Determine the [X, Y] coordinate at the center of the cell enclosing the given text.  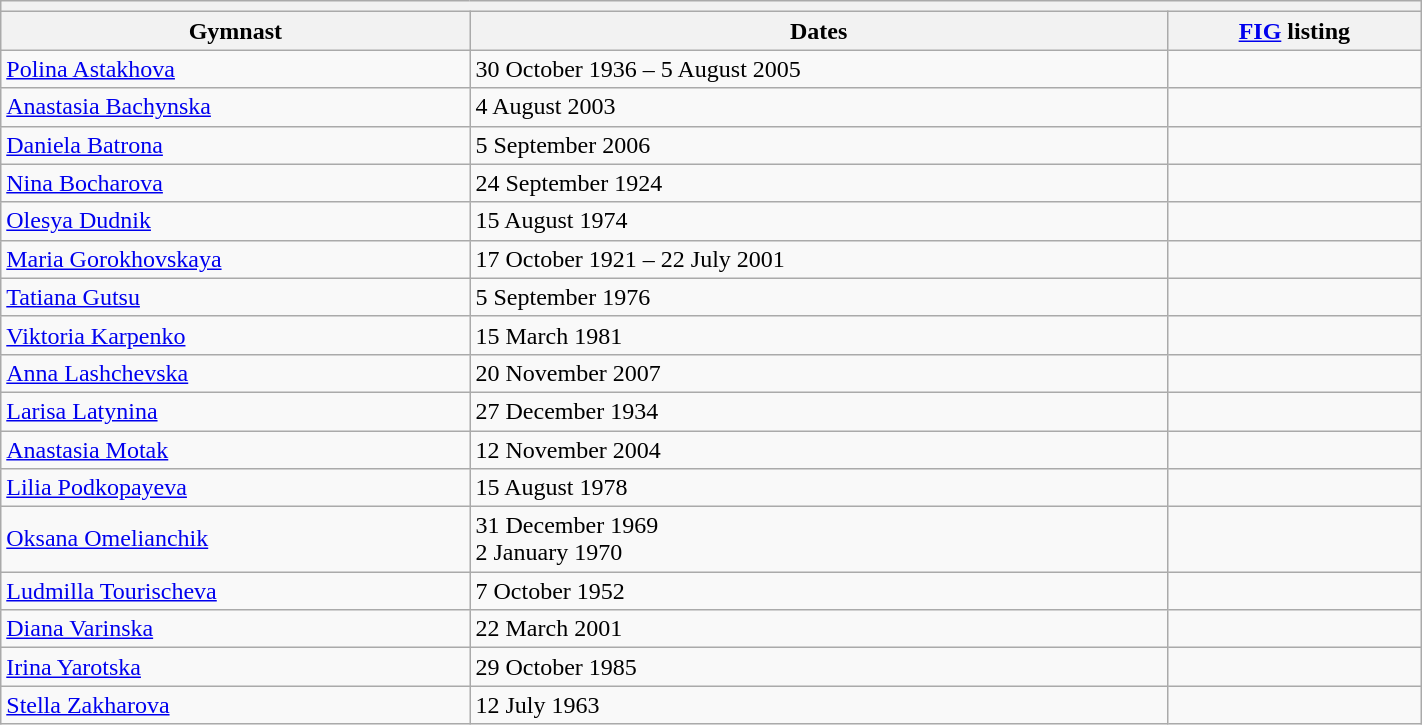
Larisa Latynina [236, 411]
Daniela Batrona [236, 145]
Anastasia Bachynska [236, 107]
Viktoria Karpenko [236, 335]
Dates [818, 31]
5 September 1976 [818, 297]
7 October 1952 [818, 591]
Diana Varinska [236, 629]
5 September 2006 [818, 145]
22 March 2001 [818, 629]
Lilia Podkopayeva [236, 488]
15 March 1981 [818, 335]
31 December 19692 January 1970 [818, 540]
15 August 1978 [818, 488]
12 July 1963 [818, 705]
Tatiana Gutsu [236, 297]
17 October 1921 – 22 July 2001 [818, 259]
FIG listing [1294, 31]
Anastasia Motak [236, 449]
15 August 1974 [818, 221]
4 August 2003 [818, 107]
30 October 1936 – 5 August 2005 [818, 69]
12 November 2004 [818, 449]
Nina Bocharova [236, 183]
29 October 1985 [818, 667]
Irina Yarotska [236, 667]
Olesya Dudnik [236, 221]
24 September 1924 [818, 183]
Gymnast [236, 31]
Oksana Omelianchik [236, 540]
Anna Lashchevska [236, 373]
Maria Gorokhovskaya [236, 259]
Polina Astakhova [236, 69]
Ludmilla Tourischeva [236, 591]
20 November 2007 [818, 373]
27 December 1934 [818, 411]
Stella Zakharova [236, 705]
